Locate the cell with the specified text and output its (x, y) center coordinate. 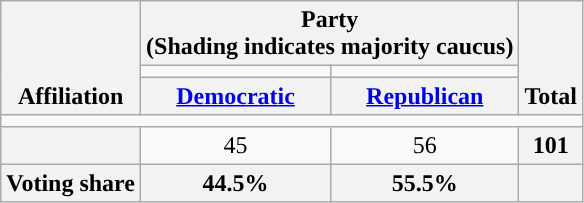
Total (551, 58)
Voting share (71, 183)
Democratic (236, 96)
Party (Shading indicates majority caucus) (330, 34)
Affiliation (71, 58)
55.5% (425, 183)
101 (551, 145)
44.5% (236, 183)
56 (425, 145)
Republican (425, 96)
45 (236, 145)
